Search for the cell housing the specified text and yield its [X, Y] center coordinate. 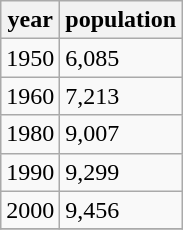
population [121, 20]
2000 [30, 210]
1960 [30, 96]
9,007 [121, 134]
9,456 [121, 210]
7,213 [121, 96]
1990 [30, 172]
6,085 [121, 58]
1950 [30, 58]
9,299 [121, 172]
1980 [30, 134]
year [30, 20]
